Capture the cell that displays the provided text and extract its [X, Y] central coordinate. 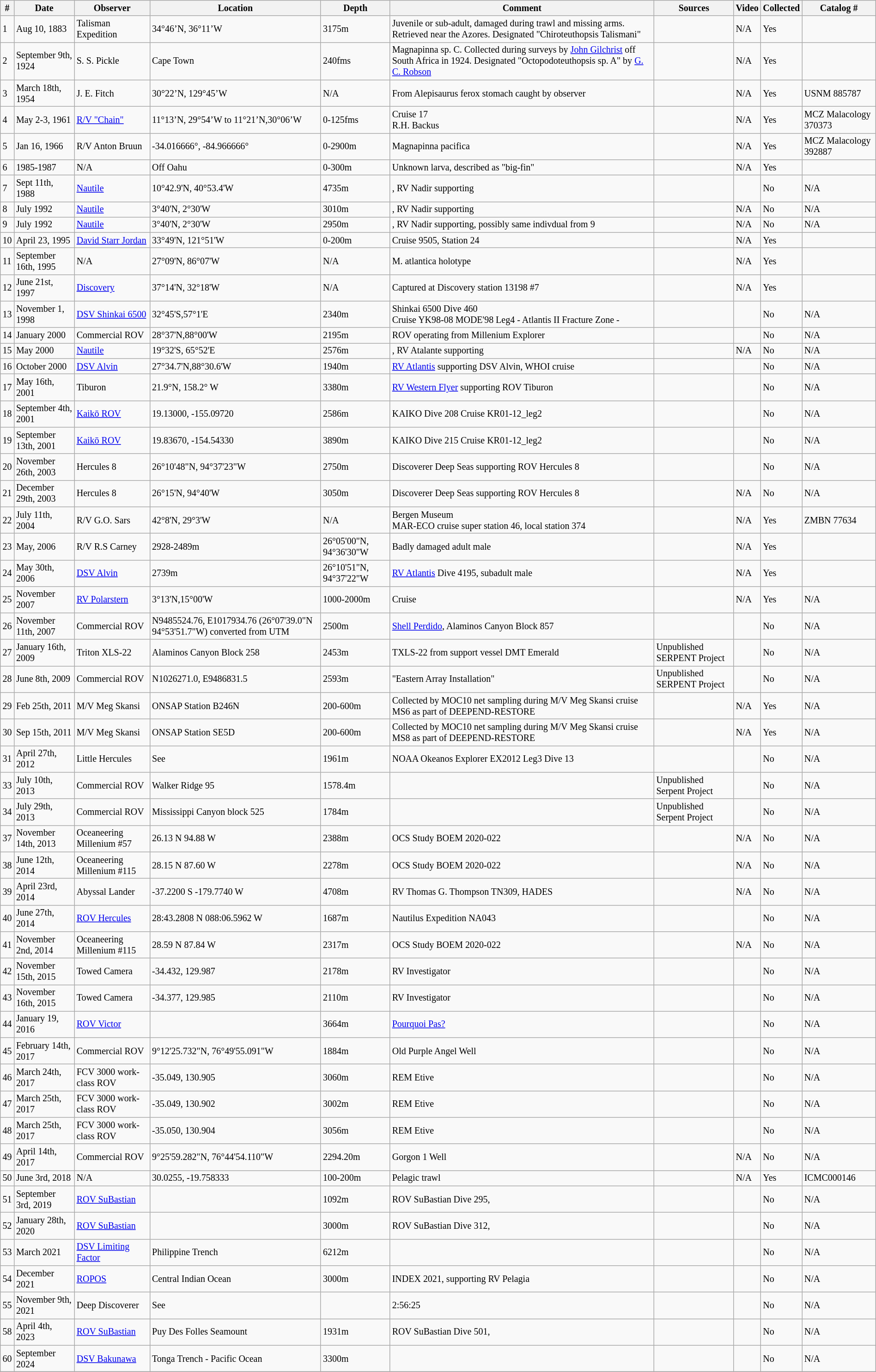
May, 2006 [44, 547]
3010m [355, 210]
Feb 25th, 2011 [44, 706]
1961m [355, 759]
30.0255, -19.758333 [235, 1178]
Unknown larva, described as "big-fin" [522, 167]
June 21st, 1997 [44, 288]
November 15th, 2015 [44, 971]
-34.377, 129.985 [235, 998]
Bergen MuseumMAR-ECO cruise super station 46, local station 374 [522, 520]
6 [7, 167]
28.15 N 87.60 W [235, 865]
42 [7, 971]
0-2900m [355, 146]
, RV Atalante supporting [522, 351]
2586m [355, 414]
9°25'59.282"N, 76°44'54.110"W [235, 1158]
DSV Bakunawa [112, 1358]
November 14th, 2013 [44, 839]
May 16th, 2001 [44, 387]
2500m [355, 626]
24 [7, 573]
January 16th, 2009 [44, 653]
October 2000 [44, 367]
47 [7, 1104]
June 12th, 2014 [44, 865]
40 [7, 918]
21.9°N, 158.2° W [235, 387]
10 [7, 240]
November 11th, 2007 [44, 626]
17 [7, 387]
Walker Ridge 95 [235, 785]
Aug 10, 1883 [44, 30]
July 10th, 2013 [44, 785]
Talisman Expedition [112, 30]
ICMC000146 [839, 1178]
38 [7, 865]
KAIKO Dive 215 Cruise KR01-12_leg2 [522, 441]
1931m [355, 1332]
27°34.7'N,88°30.6'W [235, 367]
50 [7, 1178]
3002m [355, 1104]
INDEX 2021, supporting RV Pelagia [522, 1279]
3050m [355, 493]
ROV Hercules [112, 918]
37°14'N, 32°18'W [235, 288]
September 3rd, 2019 [44, 1199]
J. E. Fitch [112, 93]
Cruise 17R.H. Backus [522, 120]
DSV Shinkai 6500 [112, 314]
2750m [355, 467]
45 [7, 1051]
14 [7, 335]
January 28th, 2020 [44, 1226]
3060m [355, 1077]
Sep 15th, 2011 [44, 733]
Comment [522, 8]
Philippine Trench [235, 1253]
April 23, 1995 [44, 240]
Shinkai 6500 Dive 460Cruise YK98-08 MODE'98 Leg4 - Atlantis II Fracture Zone - [522, 314]
# [7, 8]
26°15'N, 94°40'W [235, 493]
27°09'N, 86°07'W [235, 261]
Mississippi Canyon block 525 [235, 812]
Little Hercules [112, 759]
1940m [355, 367]
3380m [355, 387]
April 4th, 2023 [44, 1332]
November 26th, 2003 [44, 467]
June 3rd, 2018 [44, 1178]
September 9th, 1924 [44, 61]
28°37'N,88°00'W [235, 335]
Cruise 9505, Station 24 [522, 240]
December 29th, 2003 [44, 493]
Abyssal Lander [112, 892]
12 [7, 288]
May 2-3, 1961 [44, 120]
Juvenile or sub-adult, damaged during trawl and missing arms. Retrieved near the Azores. Designated "Chiroteuthopsis Talismani" [522, 30]
3300m [355, 1358]
2340m [355, 314]
4 [7, 120]
19.13000, -155.09720 [235, 414]
N1026271.0, E9486831.5 [235, 679]
S. S. Pickle [112, 61]
28 [7, 679]
Sept 11th, 1988 [44, 188]
November 9th, 2021 [44, 1305]
Location [235, 8]
December 2021 [44, 1279]
ONSAP Station SE5D [235, 733]
33°49'N, 121°51'W [235, 240]
30 [7, 733]
0-200m [355, 240]
RV Western Flyer supporting ROV Tiburon [522, 387]
ROPOS [112, 1279]
ONSAP Station B246N [235, 706]
48 [7, 1131]
RV Polarstern [112, 600]
28.59 N 87.84 W [235, 945]
Magnapinna sp. C. Collected during surveys by John Gilchrist off South Africa in 1924. Designated "Octopodoteuthopsis sp. A" by G. C. Robson [522, 61]
Collected [782, 8]
, RV Nadir supporting, possibly same indivdual from 9 [522, 225]
September 2024 [44, 1358]
June 8th, 2009 [44, 679]
Central Indian Ocean [235, 1279]
16 [7, 367]
54 [7, 1279]
26°10'48"N, 94°37'23"W [235, 467]
Collected by MOC10 net sampling during M/V Meg Skansi cruise MS6 as part of DEEPEND-RESTORE [522, 706]
April 14th, 2017 [44, 1158]
240fms [355, 61]
3890m [355, 441]
Puy Des Folles Seamount [235, 1332]
ZMBN 77634 [839, 520]
2178m [355, 971]
39 [7, 892]
MCZ Malacology 392887 [839, 146]
26.13 N 94.88 W [235, 839]
2:56:25 [522, 1305]
September 4th, 2001 [44, 414]
3 [7, 93]
Cape Town [235, 61]
From Alepisaurus ferox stomach caught by observer [522, 93]
July 11th, 2004 [44, 520]
Oceaneering Millenium #57 [112, 839]
8 [7, 210]
19.83670, -154.54330 [235, 441]
R/V Anton Bruun [112, 146]
28:43.2808 N 088:06.5962 W [235, 918]
51 [7, 1199]
7 [7, 188]
49 [7, 1158]
60 [7, 1358]
RV Thomas G. Thompson TN309, HADES [522, 892]
26 [7, 626]
M. atlantica holotype [522, 261]
April 23rd, 2014 [44, 892]
11 [7, 261]
2317m [355, 945]
15 [7, 351]
January 19, 2016 [44, 1025]
31 [7, 759]
22 [7, 520]
0-125fms [355, 120]
ROV operating from Millenium Explorer [522, 335]
Discovery [112, 288]
2453m [355, 653]
Gorgon 1 Well [522, 1158]
19°32'S, 65°52'E [235, 351]
Old Purple Angel Well [522, 1051]
May 2000 [44, 351]
41 [7, 945]
January 2000 [44, 335]
26°05'00"N, 94°36'30"W [355, 547]
Captured at Discovery station 13198 #7 [522, 288]
March 2021 [44, 1253]
RV Atlantis Dive 4195, subadult male [522, 573]
Deep Discoverer [112, 1305]
Observer [112, 8]
March 18th, 1954 [44, 93]
4708m [355, 892]
Shell Perdido, Alaminos Canyon Block 857 [522, 626]
Pourquoi Pas? [522, 1025]
2294.20m [355, 1158]
"Eastern Array Installation" [522, 679]
1884m [355, 1051]
ROV SuBastian Dive 295, [522, 1199]
February 14th, 2017 [44, 1051]
1687m [355, 918]
November 2nd, 2014 [44, 945]
1000-2000m [355, 600]
Pelagic trawl [522, 1178]
Tiburon [112, 387]
58 [7, 1332]
N9485524.76, E1017934.76 (26°07'39.0"N 94°53'51.7"W) converted from UTM [235, 626]
June 27th, 2014 [44, 918]
26°10'51"N, 94°37'22"W [355, 573]
Magnapinna pacifica [522, 146]
27 [7, 653]
2928-2489m [235, 547]
5 [7, 146]
Tonga Trench - Pacific Ocean [235, 1358]
-34.432, 129.987 [235, 971]
R/V "Chain" [112, 120]
May 30th, 2006 [44, 573]
4735m [355, 188]
1092m [355, 1199]
Cruise [522, 600]
2110m [355, 998]
44 [7, 1025]
2593m [355, 679]
ROV Victor [112, 1025]
32°45'S,57°1'E [235, 314]
11°13’N, 29°54’W to 11°21’N,30°06’W [235, 120]
RV Atlantis supporting DSV Alvin, WHOI cruise [522, 367]
3175m [355, 30]
-35.049, 130.902 [235, 1104]
NOAA Okeanos Explorer EX2012 Leg3 Dive 13 [522, 759]
55 [7, 1305]
ROV SuBastian Dive 312, [522, 1226]
Badly damaged adult male [522, 547]
March 24th, 2017 [44, 1077]
September 16th, 1995 [44, 261]
Off Oahu [235, 167]
KAIKO Dive 208 Cruise KR01-12_leg2 [522, 414]
43 [7, 998]
9°12'25.732"N, 76°49'55.091"W [235, 1051]
R/V R.S Carney [112, 547]
R/V G.O. Sars [112, 520]
Jan 16, 1966 [44, 146]
November 1, 1998 [44, 314]
Video [748, 8]
Triton XLS-22 [112, 653]
-35.050, 130.904 [235, 1131]
November 16th, 2015 [44, 998]
1985-1987 [44, 167]
2950m [355, 225]
10°42.9'N, 40°53.4'W [235, 188]
21 [7, 493]
6212m [355, 1253]
2739m [235, 573]
DSV Limiting Factor [112, 1253]
53 [7, 1253]
30°22’N, 129°45’W [235, 93]
23 [7, 547]
0-300m [355, 167]
2 [7, 61]
18 [7, 414]
34°46’N, 36°11’W [235, 30]
USNM 885787 [839, 93]
33 [7, 785]
November 2007 [44, 600]
-35.049, 130.905 [235, 1077]
MCZ Malacology 370373 [839, 120]
Nautilus Expedition NA043 [522, 918]
2576m [355, 351]
1578.4m [355, 785]
Alaminos Canyon Block 258 [235, 653]
1784m [355, 812]
25 [7, 600]
19 [7, 441]
April 27th, 2012 [44, 759]
100-200m [355, 1178]
37 [7, 839]
20 [7, 467]
3664m [355, 1025]
Depth [355, 8]
July 29th, 2013 [44, 812]
3056m [355, 1131]
TXLS-22 from support vessel DMT Emerald [522, 653]
David Starr Jordan [112, 240]
-37.2200 S -179.7740 W [235, 892]
52 [7, 1226]
Date [44, 8]
46 [7, 1077]
Collected by MOC10 net sampling during M/V Meg Skansi cruise MS8 as part of DEEPEND-RESTORE [522, 733]
2278m [355, 865]
29 [7, 706]
34 [7, 812]
3°13'N,15°00'W [235, 600]
Sources [694, 8]
9 [7, 225]
2195m [355, 335]
-34.016666°, -84.966666° [235, 146]
Catalog # [839, 8]
13 [7, 314]
2388m [355, 839]
42°8'N, 29°3'W [235, 520]
1 [7, 30]
September 13th, 2001 [44, 441]
ROV SuBastian Dive 501, [522, 1332]
